Identify which cell holds the provided text, then report its (X, Y) central coordinate. 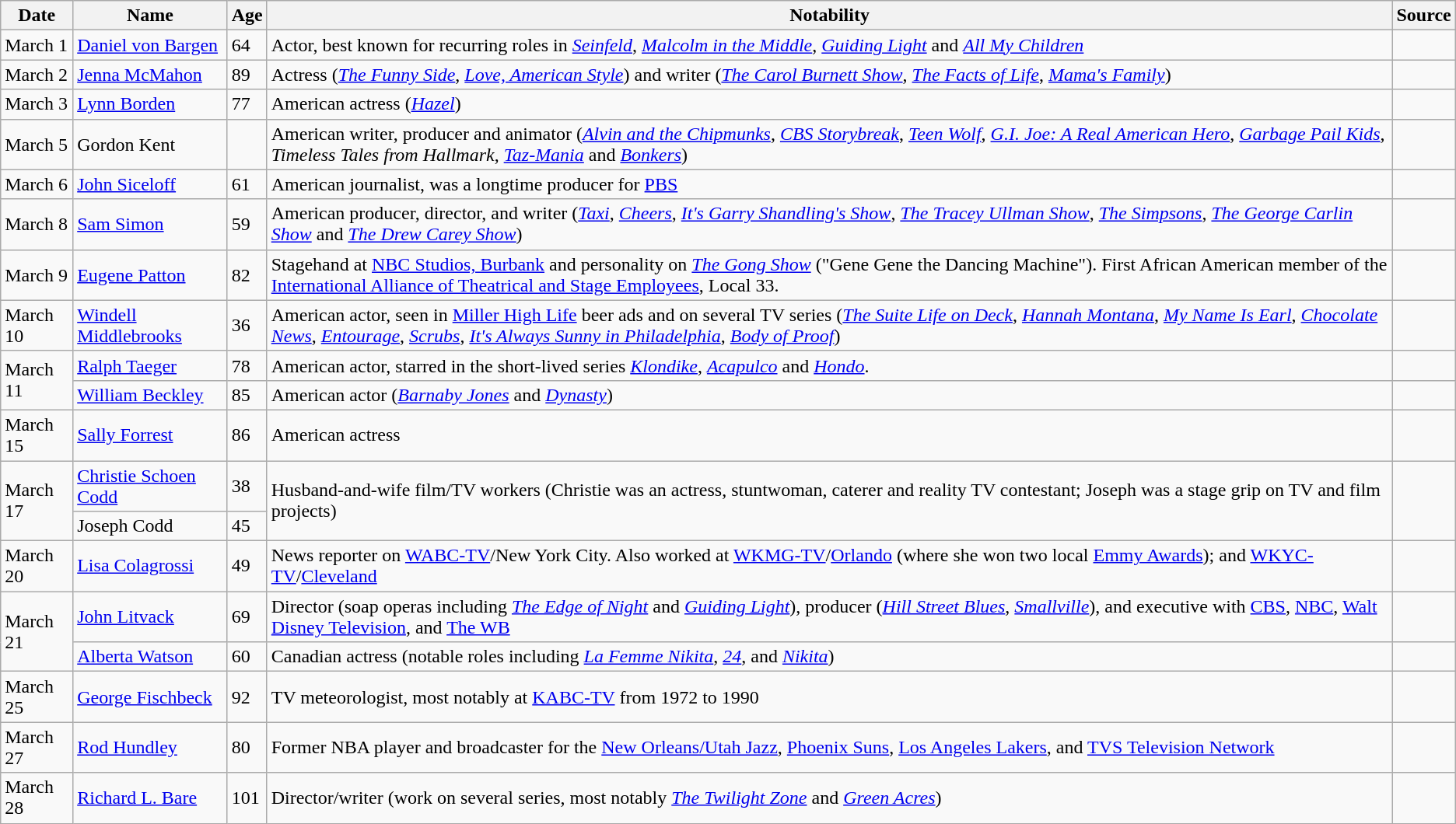
George Fischbeck (150, 697)
Lynn Borden (150, 104)
Age (247, 16)
Eugene Patton (150, 275)
March 5 (37, 145)
Actress (The Funny Side, Love, American Style) and writer (The Carol Burnett Show, The Facts of Life, Mama's Family) (829, 75)
86 (247, 435)
Daniel von Bargen (150, 45)
92 (247, 697)
Name (150, 16)
March 17 (37, 501)
Gordon Kent (150, 145)
Canadian actress (notable roles including La Femme Nikita, 24, and Nikita) (829, 657)
March 11 (37, 380)
John Litvack (150, 617)
John Siceloff (150, 184)
March 6 (37, 184)
64 (247, 45)
Former NBA player and broadcaster for the New Orleans/Utah Jazz, Phoenix Suns, Los Angeles Lakers, and TVS Television Network (829, 748)
March 15 (37, 435)
Richard L. Bare (150, 798)
March 20 (37, 566)
TV meteorologist, most notably at KABC-TV from 1972 to 1990 (829, 697)
Sam Simon (150, 224)
March 28 (37, 798)
Christie Schoen Codd (150, 485)
85 (247, 395)
American actress (Hazel) (829, 104)
Joseph Codd (150, 526)
69 (247, 617)
45 (247, 526)
38 (247, 485)
March 1 (37, 45)
March 8 (37, 224)
82 (247, 275)
March 27 (37, 748)
101 (247, 798)
March 25 (37, 697)
March 3 (37, 104)
March 10 (37, 325)
36 (247, 325)
American actor, starred in the short-lived series Klondike, Acapulco and Hondo. (829, 365)
American actress (829, 435)
80 (247, 748)
Notability (829, 16)
Rod Hundley (150, 748)
Jenna McMahon (150, 75)
American journalist, was a longtime producer for PBS (829, 184)
Actor, best known for recurring roles in Seinfeld, Malcolm in the Middle, Guiding Light and All My Children (829, 45)
William Beckley (150, 395)
Date (37, 16)
Lisa Colagrossi (150, 566)
March 9 (37, 275)
Windell Middlebrooks (150, 325)
Source (1423, 16)
Ralph Taeger (150, 365)
78 (247, 365)
Sally Forrest (150, 435)
59 (247, 224)
89 (247, 75)
Alberta Watson (150, 657)
60 (247, 657)
March 21 (37, 631)
Director/writer (work on several series, most notably The Twilight Zone and Green Acres) (829, 798)
77 (247, 104)
March 2 (37, 75)
49 (247, 566)
61 (247, 184)
News reporter on WABC-TV/New York City. Also worked at WKMG-TV/Orlando (where she won two local Emmy Awards); and WKYC-TV/Cleveland (829, 566)
American actor (Barnaby Jones and Dynasty) (829, 395)
